Search for the cell housing the specified text and yield its [x, y] center coordinate. 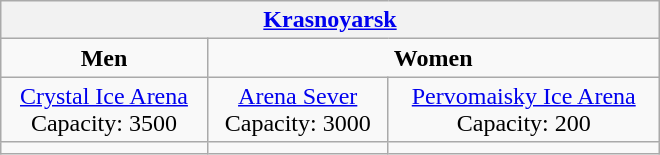
Pervomaisky Ice ArenaCapacity: 200 [524, 110]
Women [433, 58]
Crystal Ice ArenaCapacity: 3500 [104, 110]
Men [104, 58]
Krasnoyarsk [330, 20]
Arena SeverCapacity: 3000 [298, 110]
